Identify which cell holds the provided text, then report its [x, y] central coordinate. 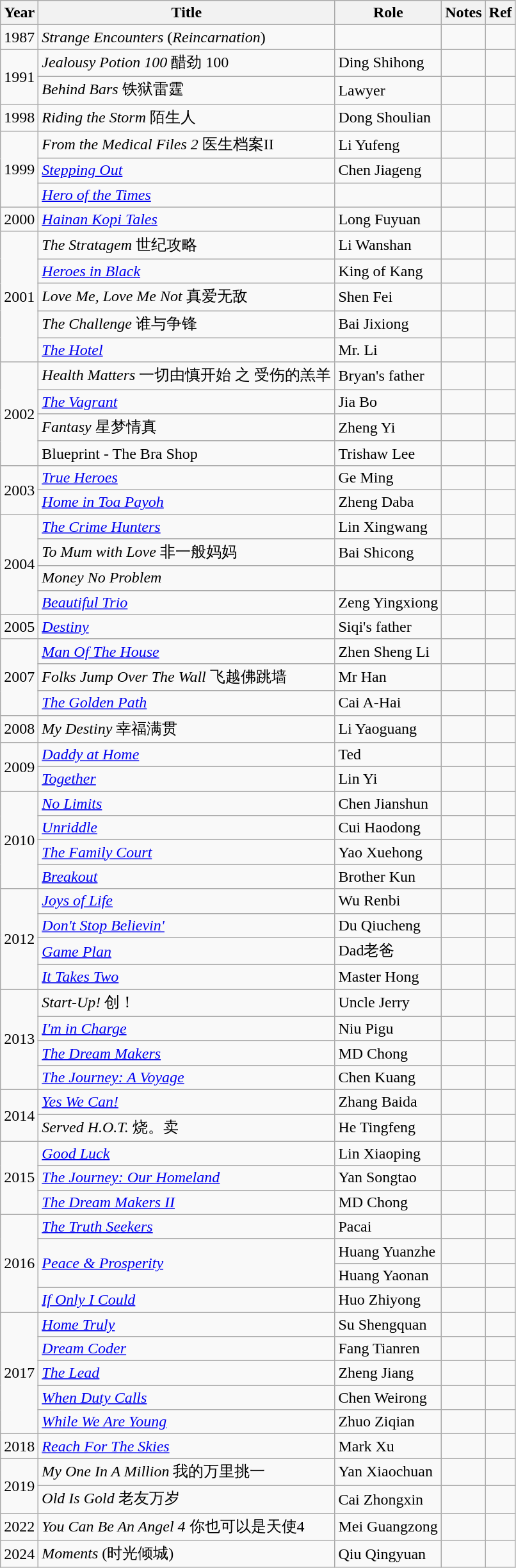
Blueprint - The Bra Shop [187, 453]
Stepping Out [187, 170]
Joys of Life [187, 901]
Start-Up! 创！ [187, 1003]
Yes We Can! [187, 1102]
Huo Zhiyong [388, 1300]
The Lead [187, 1373]
Moments (时光倾城) [187, 1555]
Ge Ming [388, 477]
Yan Songtao [388, 1178]
2001 [19, 297]
2024 [19, 1555]
The Journey: Our Homeland [187, 1178]
Brother Kun [388, 877]
Zheng Daba [388, 502]
2015 [19, 1178]
It Takes Two [187, 977]
Mr. Li [388, 350]
Lin Yi [388, 779]
True Heroes [187, 477]
Daddy at Home [187, 755]
Year [19, 13]
Li Yufeng [388, 145]
2002 [19, 414]
Du Qiucheng [388, 925]
Heroes in Black [187, 271]
Health Matters 一切由慎开始 之 受伤的羔羊 [187, 375]
Zheng Jiang [388, 1373]
Home Truly [187, 1325]
No Limits [187, 804]
Folks Jump Over The Wall 飞越佛跳墙 [187, 677]
Chen Weirong [388, 1398]
Ted [388, 755]
Zeng Yingxiong [388, 602]
Cui Haodong [388, 828]
Destiny [187, 627]
Long Fuyuan [388, 219]
Riding the Storm 陌生人 [187, 118]
2008 [19, 729]
Chen Jiageng [388, 170]
Notes [464, 13]
If Only I Could [187, 1300]
To Mum with Love 非一般妈妈 [187, 552]
Together [187, 779]
2019 [19, 1485]
Jealousy Potion 100 醋劲 100 [187, 63]
Lin Xiaoping [388, 1153]
You Can Be An Angel 4 你也可以是天使4 [187, 1526]
2007 [19, 677]
Bryan's father [388, 375]
2009 [19, 767]
2012 [19, 939]
The Dream Makers [187, 1053]
Zheng Yi [388, 428]
When Duty Calls [187, 1398]
Huang Yaonan [388, 1275]
The Family Court [187, 852]
2022 [19, 1526]
2004 [19, 564]
Mark Xu [388, 1446]
Fang Tianren [388, 1349]
Hero of the Times [187, 195]
Cai Zhongxin [388, 1499]
1999 [19, 169]
Beautiful Trio [187, 602]
Good Luck [187, 1153]
The Stratagem 世纪攻略 [187, 245]
Ding Shihong [388, 63]
Hainan Kopi Tales [187, 219]
2014 [19, 1115]
I'm in Charge [187, 1028]
Fantasy 星梦情真 [187, 428]
2005 [19, 627]
Bai Shicong [388, 552]
Man Of The House [187, 651]
2010 [19, 840]
Chen Kuang [388, 1077]
Siqi's father [388, 627]
From the Medical Files 2 医生档案II [187, 145]
The Vagrant [187, 402]
2000 [19, 219]
The Challenge 谁与争锋 [187, 324]
Lawyer [388, 90]
Cai A-Hai [388, 703]
Li Wanshan [388, 245]
Yan Xiaochuan [388, 1473]
Dong Shoulian [388, 118]
Old Is Gold 老友万岁 [187, 1499]
Pacai [388, 1226]
Uncle Jerry [388, 1003]
Dream Coder [187, 1349]
Chen Jianshun [388, 804]
He Tingfeng [388, 1128]
The Hotel [187, 350]
The Truth Seekers [187, 1226]
Served H.O.T. 烧。卖 [187, 1128]
Zhuo Ziqian [388, 1422]
Su Shengquan [388, 1325]
Reach For The Skies [187, 1446]
Mr Han [388, 677]
Trishaw Lee [388, 453]
Ref [501, 13]
Don't Stop Believin' [187, 925]
2017 [19, 1373]
2013 [19, 1039]
Wu Renbi [388, 901]
2003 [19, 490]
1998 [19, 118]
Lin Xingwang [388, 526]
Shen Fei [388, 297]
King of Kang [388, 271]
Niu Pigu [388, 1028]
2016 [19, 1263]
The Golden Path [187, 703]
2018 [19, 1446]
While We Are Young [187, 1422]
Mei Guangzong [388, 1526]
Peace & Prosperity [187, 1263]
Breakout [187, 877]
1987 [19, 37]
Role [388, 13]
The Crime Hunters [187, 526]
Bai Jixiong [388, 324]
Yao Xuehong [388, 852]
Li Yaoguang [388, 729]
My One In A Million 我的万里挑一 [187, 1473]
Game Plan [187, 951]
The Journey: A Voyage [187, 1077]
Unriddle [187, 828]
1991 [19, 77]
Money No Problem [187, 578]
Title [187, 13]
Dad老爸 [388, 951]
Home in Toa Payoh [187, 502]
Jia Bo [388, 402]
My Destiny 幸福满贯 [187, 729]
Huang Yuanzhe [388, 1251]
Qiu Qingyuan [388, 1555]
Zhang Baida [388, 1102]
The Dream Makers II [187, 1202]
Behind Bars 铁狱雷霆 [187, 90]
Zhen Sheng Li [388, 651]
Strange Encounters (Reincarnation) [187, 37]
Master Hong [388, 977]
Love Me, Love Me Not 真爱无敌 [187, 297]
